Scan for the cell matching the given text and deliver its [x, y] coordinate at center. 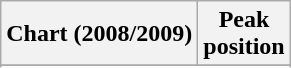
Chart (2008/2009) [100, 34]
Peakposition [244, 34]
